Capture the cell that displays the provided text and extract its (x, y) central coordinate. 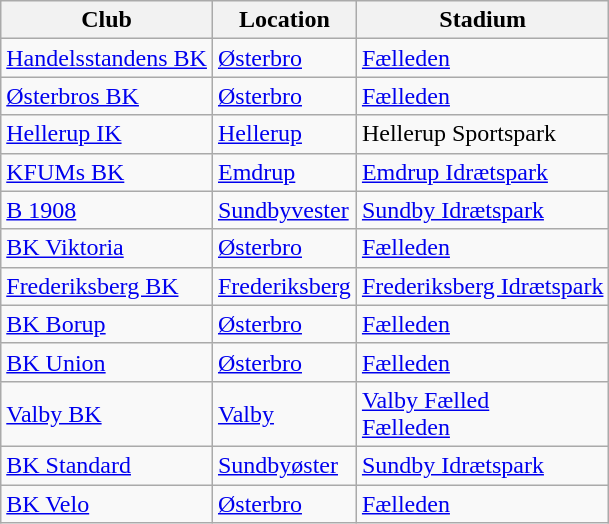
Handelsstandens BK (107, 58)
Emdrup (284, 172)
Valby (284, 414)
BK Velo (107, 503)
Valby Fælled Fælleden (482, 414)
Frederiksberg (284, 286)
KFUMs BK (107, 172)
Club (107, 20)
Østerbros BK (107, 96)
Valby BK (107, 414)
Sundbyvester (284, 210)
Hellerup IK (107, 134)
B 1908 (107, 210)
BK Standard (107, 465)
Location (284, 20)
Emdrup Idrætspark (482, 172)
BK Borup (107, 324)
BK Viktoria (107, 248)
Hellerup (284, 134)
Sundbyøster (284, 465)
Frederiksberg BK (107, 286)
Stadium (482, 20)
Frederiksberg Idrætspark (482, 286)
BK Union (107, 362)
Hellerup Sportspark (482, 134)
